Pinpoint the cell where the given text exists, returning its (X, Y) midpoint coordinate. 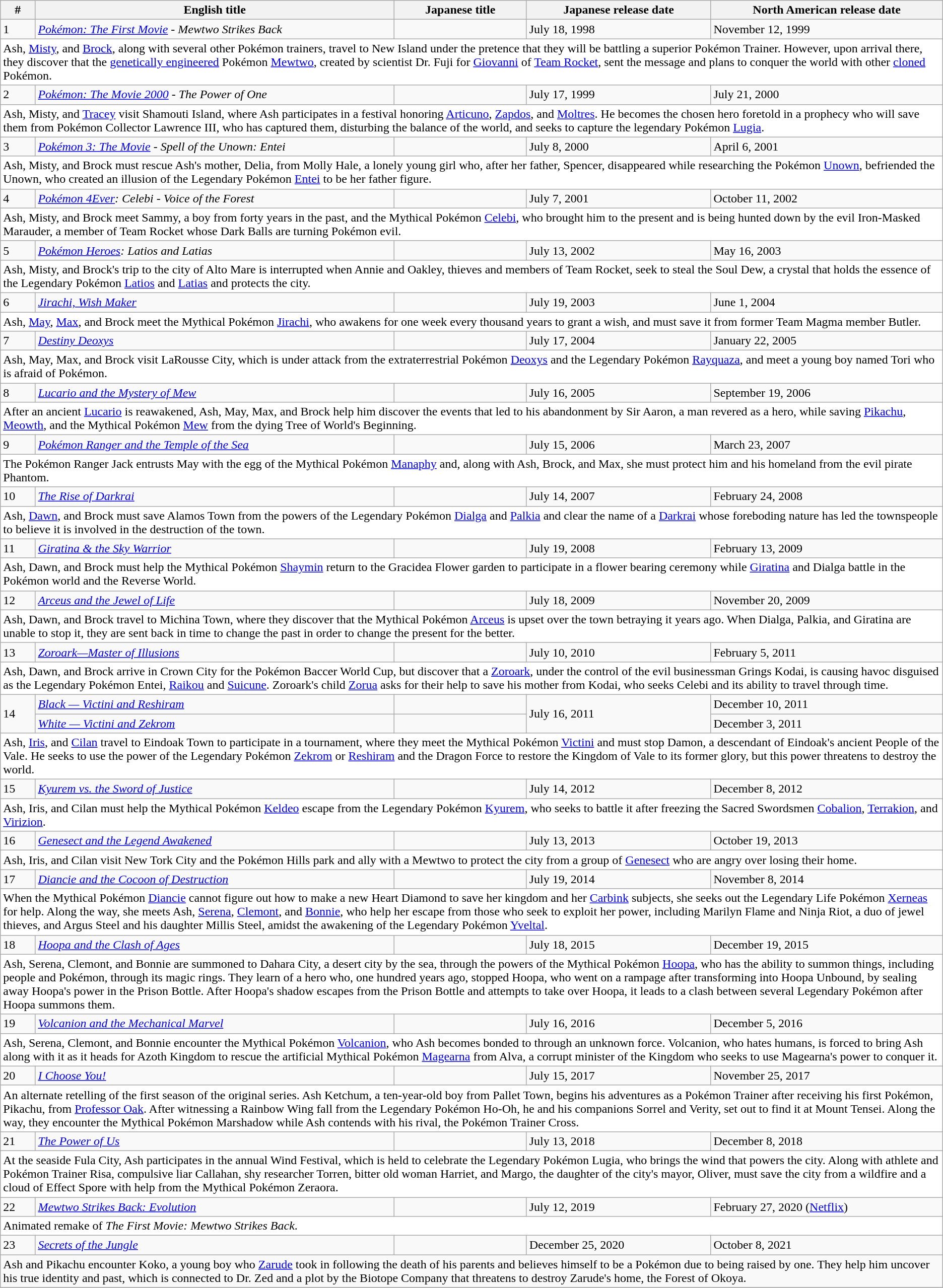
20 (18, 1076)
June 1, 2004 (827, 302)
July 18, 2009 (619, 600)
English title (215, 10)
Hoopa and the Clash of Ages (215, 945)
Pokémon 4Ever: Celebi - Voice of the Forest (215, 198)
Japanese title (460, 10)
Black — Victini and Reshiram (215, 704)
July 15, 2006 (619, 445)
July 19, 2008 (619, 548)
February 27, 2020 (Netflix) (827, 1207)
July 18, 1998 (619, 29)
July 7, 2001 (619, 198)
Genesect and the Legend Awakened (215, 841)
3 (18, 147)
Volcanion and the Mechanical Marvel (215, 1024)
November 12, 1999 (827, 29)
February 24, 2008 (827, 496)
6 (18, 302)
Giratina & the Sky Warrior (215, 548)
Kyurem vs. the Sword of Justice (215, 789)
December 5, 2016 (827, 1024)
December 25, 2020 (619, 1245)
July 14, 2012 (619, 789)
22 (18, 1207)
Japanese release date (619, 10)
23 (18, 1245)
October 8, 2021 (827, 1245)
8 (18, 393)
North American release date (827, 10)
12 (18, 600)
18 (18, 945)
July 16, 2016 (619, 1024)
9 (18, 445)
Pokémon: The Movie 2000 - The Power of One (215, 95)
15 (18, 789)
July 13, 2018 (619, 1141)
December 10, 2011 (827, 704)
The Rise of Darkrai (215, 496)
Animated remake of The First Movie: Mewtwo Strikes Back. (471, 1226)
July 15, 2017 (619, 1076)
July 18, 2015 (619, 945)
December 8, 2018 (827, 1141)
July 14, 2007 (619, 496)
July 17, 2004 (619, 341)
5 (18, 250)
Pokémon: The First Movie - Mewtwo Strikes Back (215, 29)
Lucario and the Mystery of Mew (215, 393)
Pokémon Ranger and the Temple of the Sea (215, 445)
11 (18, 548)
16 (18, 841)
December 19, 2015 (827, 945)
Secrets of the Jungle (215, 1245)
July 16, 2011 (619, 713)
Pokémon Heroes: Latios and Latias (215, 250)
13 (18, 652)
Jirachi, Wish Maker (215, 302)
January 22, 2005 (827, 341)
Arceus and the Jewel of Life (215, 600)
14 (18, 713)
July 10, 2010 (619, 652)
October 11, 2002 (827, 198)
March 23, 2007 (827, 445)
July 19, 2003 (619, 302)
July 13, 2002 (619, 250)
February 13, 2009 (827, 548)
July 17, 1999 (619, 95)
November 25, 2017 (827, 1076)
1 (18, 29)
19 (18, 1024)
July 16, 2005 (619, 393)
April 6, 2001 (827, 147)
December 8, 2012 (827, 789)
Diancie and the Cocoon of Destruction (215, 879)
February 5, 2011 (827, 652)
July 12, 2019 (619, 1207)
December 3, 2011 (827, 724)
July 21, 2000 (827, 95)
21 (18, 1141)
# (18, 10)
7 (18, 341)
Mewtwo Strikes Back: Evolution (215, 1207)
November 8, 2014 (827, 879)
Zoroark—Master of Illusions (215, 652)
The Power of Us (215, 1141)
10 (18, 496)
I Choose You! (215, 1076)
July 8, 2000 (619, 147)
July 19, 2014 (619, 879)
September 19, 2006 (827, 393)
October 19, 2013 (827, 841)
2 (18, 95)
July 13, 2013 (619, 841)
Pokémon 3: The Movie - Spell of the Unown: Entei (215, 147)
4 (18, 198)
White — Victini and Zekrom (215, 724)
17 (18, 879)
Destiny Deoxys (215, 341)
November 20, 2009 (827, 600)
May 16, 2003 (827, 250)
